Identify which cell holds the provided text, then report its [X, Y] central coordinate. 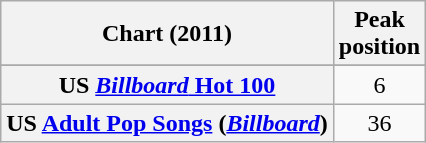
US Adult Pop Songs (Billboard) [168, 123]
6 [379, 85]
US Billboard Hot 100 [168, 85]
Chart (2011) [168, 34]
Peakposition [379, 34]
36 [379, 123]
